Output the [x, y] coordinate of the center of the cell containing the given text.  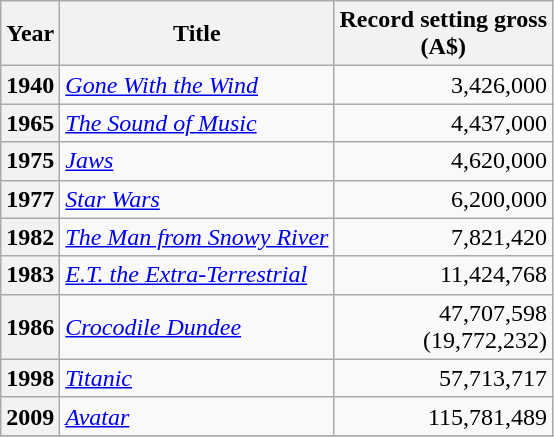
7,821,420 [444, 237]
1940 [30, 85]
4,437,000 [444, 123]
115,781,489 [444, 416]
1977 [30, 199]
47,707,598(19,772,232) [444, 326]
57,713,717 [444, 378]
Titanic [197, 378]
1965 [30, 123]
11,424,768 [444, 275]
2009 [30, 416]
Star Wars [197, 199]
1998 [30, 378]
E.T. the Extra-Terrestrial [197, 275]
The Sound of Music [197, 123]
Title [197, 34]
1982 [30, 237]
The Man from Snowy River [197, 237]
1986 [30, 326]
Avatar [197, 416]
6,200,000 [444, 199]
Jaws [197, 161]
Year [30, 34]
Record setting gross(A$) [444, 34]
4,620,000 [444, 161]
Crocodile Dundee [197, 326]
3,426,000 [444, 85]
1983 [30, 275]
1975 [30, 161]
Gone With the Wind [197, 85]
